Return (X, Y) of the center of cell containing provided text 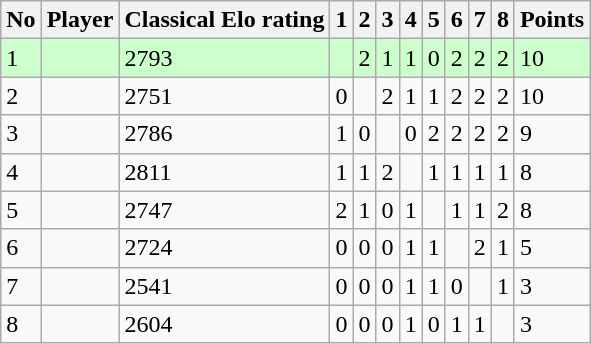
2786 (224, 134)
2747 (224, 210)
Points (552, 20)
Player (80, 20)
9 (552, 134)
2541 (224, 286)
2811 (224, 172)
No (21, 20)
2793 (224, 58)
2751 (224, 96)
2604 (224, 324)
Classical Elo rating (224, 20)
2724 (224, 248)
